Return the [X, Y] coordinate for the center point of the cell that contains the specified text.  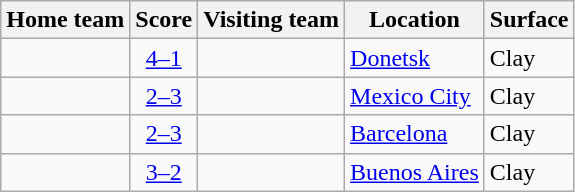
Barcelona [415, 134]
Mexico City [415, 96]
Location [415, 20]
Visiting team [272, 20]
Home team [66, 20]
4–1 [164, 58]
Buenos Aires [415, 172]
Surface [529, 20]
Donetsk [415, 58]
Score [164, 20]
3–2 [164, 172]
